Detect which cell encompasses the target text, then output its [x, y] center coordinate. 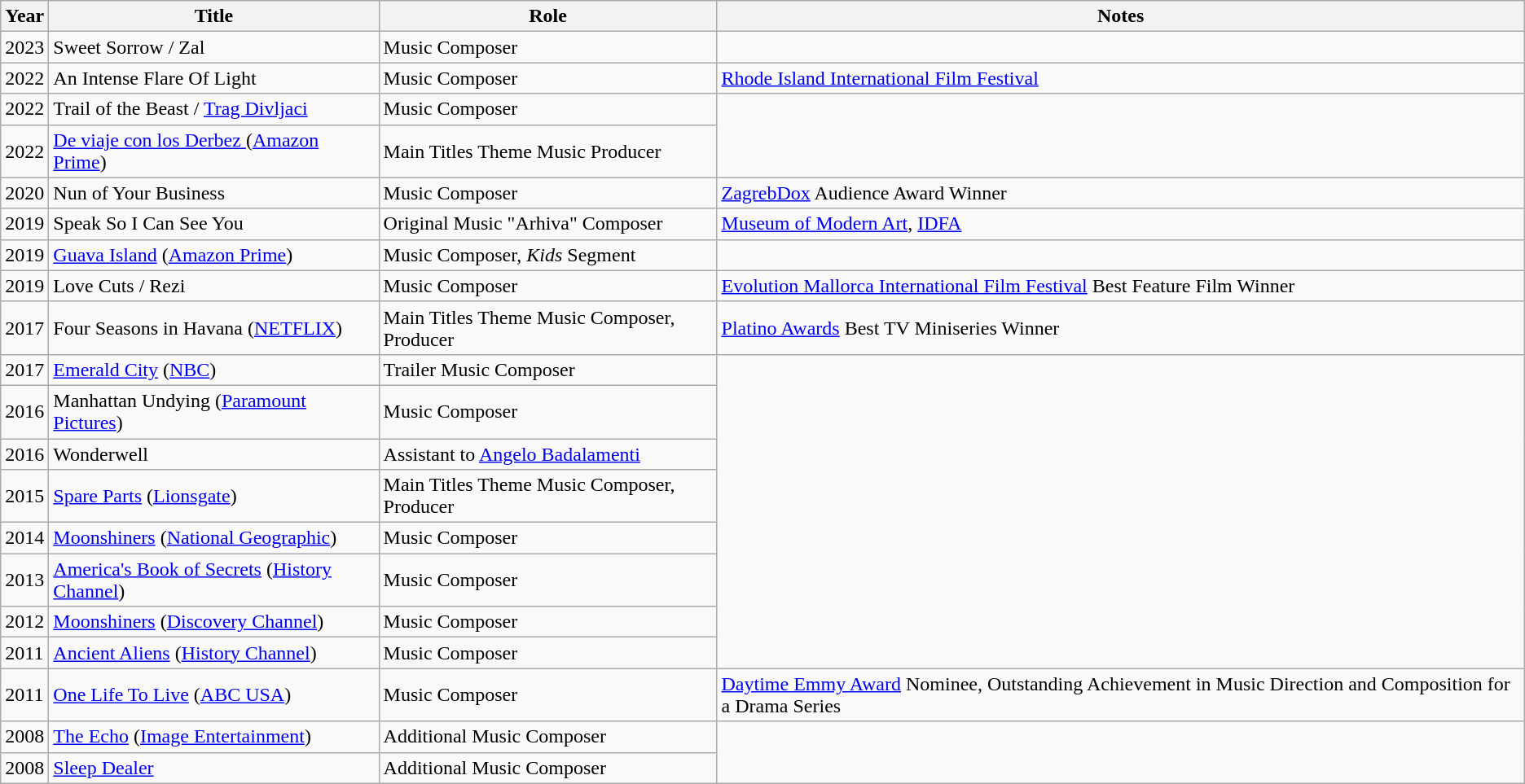
Title [213, 16]
2013 [24, 580]
Love Cuts / Rezi [213, 286]
De viaje con los Derbez (Amazon Prime) [213, 151]
Trail of the Beast / Trag Divljaci [213, 109]
Original Music "Arhiva" Composer [547, 224]
Guava Island (Amazon Prime) [213, 255]
2014 [24, 538]
Platino Awards Best TV Miniseries Winner [1121, 327]
Main Titles Theme Music Producer [547, 151]
Ancient Aliens (History Channel) [213, 653]
Music Composer, Kids Segment [547, 255]
Nun of Your Business [213, 193]
Speak So I Can See You [213, 224]
Emerald City (NBC) [213, 370]
Role [547, 16]
Evolution Mallorca International Film Festival Best Feature Film Winner [1121, 286]
Assistant to Angelo Badalamenti [547, 453]
Sweet Sorrow / Zal [213, 47]
2012 [24, 622]
Daytime Emmy Award Nominee, Outstanding Achievement in Music Direction and Composition for a Drama Series [1121, 695]
Year [24, 16]
2020 [24, 193]
Museum of Modern Art, IDFA [1121, 224]
Moonshiners (Discovery Channel) [213, 622]
Four Seasons in Havana (NETFLIX) [213, 327]
Rhode Island International Film Festival [1121, 78]
Manhattan Undying (Paramount Pictures) [213, 412]
Moonshiners (National Geographic) [213, 538]
Spare Parts (Lionsgate) [213, 497]
One Life To Live (ABC USA) [213, 695]
Wonderwell [213, 453]
2023 [24, 47]
An Intense Flare Of Light [213, 78]
2015 [24, 497]
Notes [1121, 16]
Sleep Dealer [213, 768]
The Echo (Image Entertainment) [213, 737]
Trailer Music Composer [547, 370]
America's Book of Secrets (History Channel) [213, 580]
ZagrebDox Audience Award Winner [1121, 193]
